Determine the (x, y) coordinate at the center of the cell enclosing the given text.  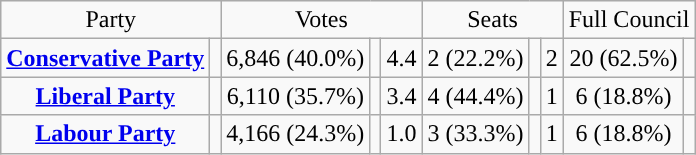
Labour Party (106, 134)
20 (62.5%) (624, 58)
Party (111, 20)
6,846 (40.0%) (296, 58)
4 (44.4%) (476, 96)
2 (552, 58)
Conservative Party (106, 58)
Votes (322, 20)
Full Council (629, 20)
3 (33.3%) (476, 134)
3.4 (402, 96)
Liberal Party (106, 96)
2 (22.2%) (476, 58)
4.4 (402, 58)
1.0 (402, 134)
Seats (492, 20)
6,110 (35.7%) (296, 96)
4,166 (24.3%) (296, 134)
